Search for the cell housing the specified text and yield its [x, y] center coordinate. 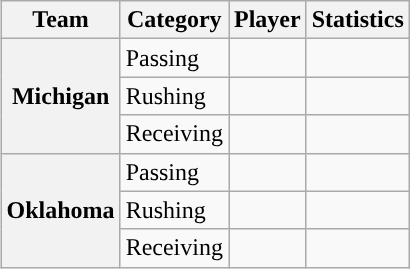
Oklahoma [60, 210]
Team [60, 20]
Category [174, 20]
Michigan [60, 96]
Player [267, 20]
Statistics [358, 20]
